Locate the cell with the specified text and output its [X, Y] center coordinate. 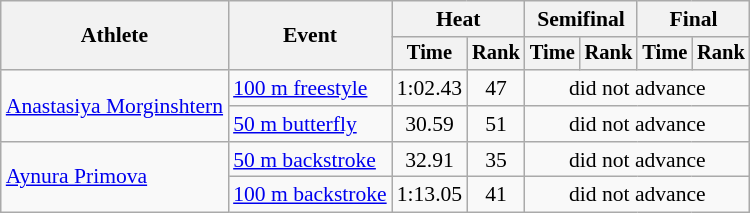
Final [693, 19]
100 m backstroke [310, 195]
41 [496, 195]
51 [496, 124]
Athlete [114, 36]
Event [310, 36]
100 m freestyle [310, 88]
Semifinal [581, 19]
50 m backstroke [310, 160]
Heat [458, 19]
Aynura Primova [114, 178]
1:13.05 [430, 195]
50 m butterfly [310, 124]
35 [496, 160]
47 [496, 88]
Anastasiya Morginshtern [114, 106]
1:02.43 [430, 88]
30.59 [430, 124]
32.91 [430, 160]
